Determine the (X, Y) coordinate at the center of the cell enclosing the given text.  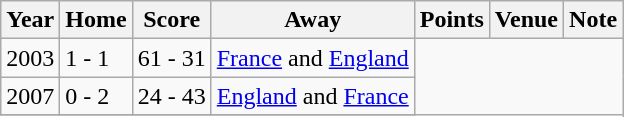
Home (96, 20)
Year (30, 20)
0 - 2 (96, 96)
1 - 1 (96, 58)
Venue (526, 20)
Note (594, 20)
Away (312, 20)
Points (452, 20)
2003 (30, 58)
Score (172, 20)
24 - 43 (172, 96)
England and France (312, 96)
61 - 31 (172, 58)
2007 (30, 96)
France and England (312, 58)
